Search for the cell housing the specified text and yield its (X, Y) center coordinate. 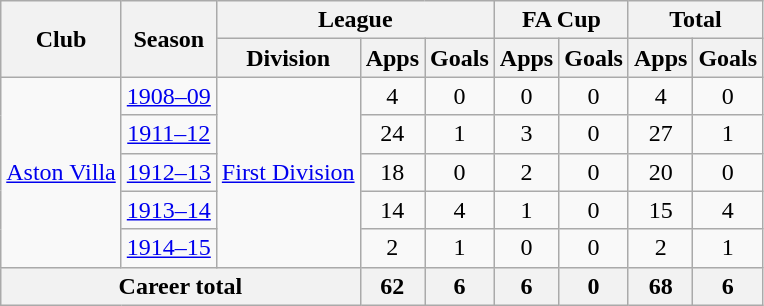
14 (392, 210)
Club (62, 39)
First Division (288, 172)
Career total (180, 286)
Aston Villa (62, 172)
Division (288, 58)
15 (660, 210)
1912–13 (168, 172)
27 (660, 134)
1908–09 (168, 96)
1913–14 (168, 210)
3 (526, 134)
68 (660, 286)
24 (392, 134)
62 (392, 286)
Season (168, 39)
18 (392, 172)
1914–15 (168, 248)
FA Cup (561, 20)
20 (660, 172)
League (355, 20)
Total (695, 20)
1911–12 (168, 134)
